Determine the (x, y) coordinate at the center of the cell enclosing the given text.  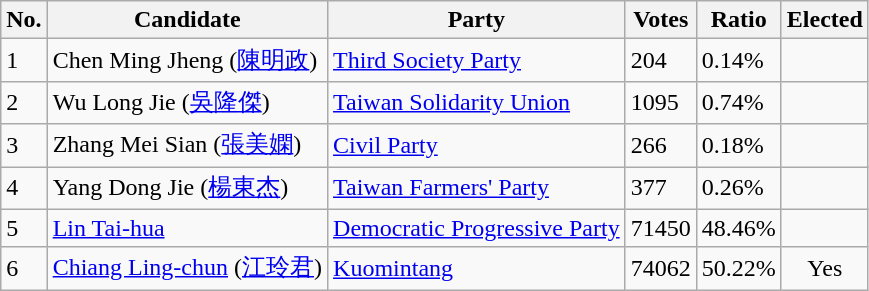
0.26% (738, 188)
Elected (824, 20)
Wu Long Jie (吳隆傑) (187, 102)
0.14% (738, 60)
266 (660, 146)
Chiang Ling-chun (江玲君) (187, 268)
Ratio (738, 20)
Third Society Party (477, 60)
204 (660, 60)
Taiwan Solidarity Union (477, 102)
3 (24, 146)
Votes (660, 20)
Democratic Progressive Party (477, 228)
74062 (660, 268)
Party (477, 20)
Kuomintang (477, 268)
0.18% (738, 146)
377 (660, 188)
6 (24, 268)
No. (24, 20)
1095 (660, 102)
48.46% (738, 228)
71450 (660, 228)
Lin Tai-hua (187, 228)
Taiwan Farmers' Party (477, 188)
Civil Party (477, 146)
Yes (824, 268)
4 (24, 188)
Zhang Mei Sian (張美嫻) (187, 146)
0.74% (738, 102)
50.22% (738, 268)
2 (24, 102)
Candidate (187, 20)
5 (24, 228)
1 (24, 60)
Chen Ming Jheng (陳明政) (187, 60)
Yang Dong Jie (楊東杰) (187, 188)
